Capture the cell that displays the provided text and extract its [X, Y] central coordinate. 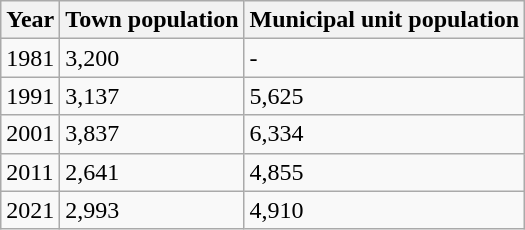
3,200 [152, 58]
2001 [30, 134]
Municipal unit population [384, 20]
4,910 [384, 210]
2011 [30, 172]
6,334 [384, 134]
1991 [30, 96]
2,993 [152, 210]
- [384, 58]
3,837 [152, 134]
4,855 [384, 172]
1981 [30, 58]
3,137 [152, 96]
5,625 [384, 96]
2,641 [152, 172]
Town population [152, 20]
2021 [30, 210]
Year [30, 20]
